Detect which cell encompasses the target text, then output its [x, y] center coordinate. 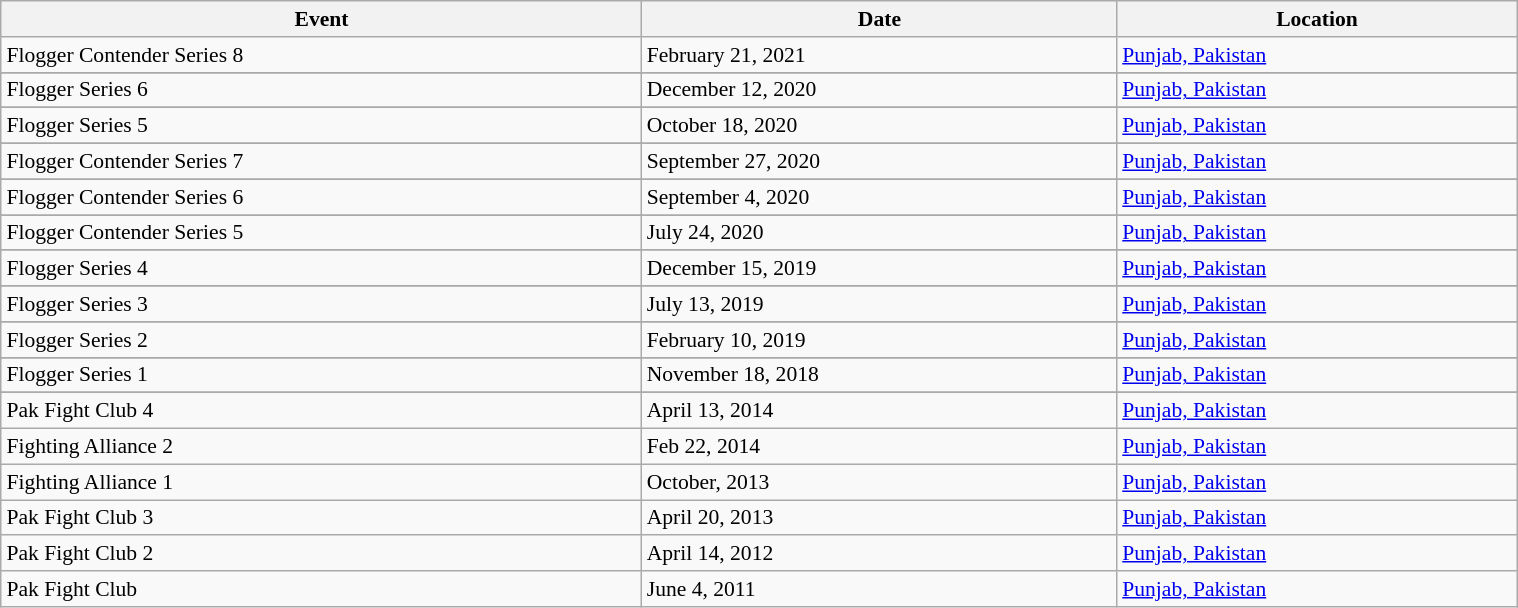
July 13, 2019 [880, 304]
Pak Fight Club 4 [321, 411]
Date [880, 19]
February 21, 2021 [880, 54]
Flogger Contender Series 6 [321, 197]
Pak Fight Club 3 [321, 518]
July 24, 2020 [880, 232]
December 15, 2019 [880, 268]
Flogger Contender Series 8 [321, 54]
September 4, 2020 [880, 197]
April 14, 2012 [880, 553]
Flogger Contender Series 7 [321, 161]
Pak Fight Club 2 [321, 553]
Flogger Series 3 [321, 304]
Location [1316, 19]
Flogger Series 6 [321, 90]
December 12, 2020 [880, 90]
Flogger Series 5 [321, 126]
Flogger Series 1 [321, 375]
Flogger Contender Series 5 [321, 232]
June 4, 2011 [880, 589]
September 27, 2020 [880, 161]
November 18, 2018 [880, 375]
Flogger Series 4 [321, 268]
Flogger Series 2 [321, 339]
February 10, 2019 [880, 339]
April 13, 2014 [880, 411]
Pak Fight Club [321, 589]
Event [321, 19]
October 18, 2020 [880, 126]
Fighting Alliance 1 [321, 482]
Fighting Alliance 2 [321, 446]
April 20, 2013 [880, 518]
October, 2013 [880, 482]
Feb 22, 2014 [880, 446]
